Provide the [x, y] coordinate of the cell's center where the given text is located.  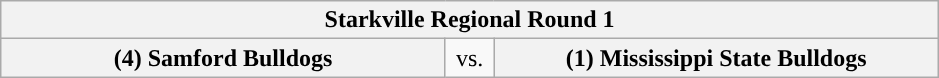
Starkville Regional Round 1 [470, 20]
(4) Samford Bulldogs [224, 58]
vs. [470, 58]
(1) Mississippi State Bulldogs [716, 58]
